Identify which cell holds the provided text, then report its (X, Y) central coordinate. 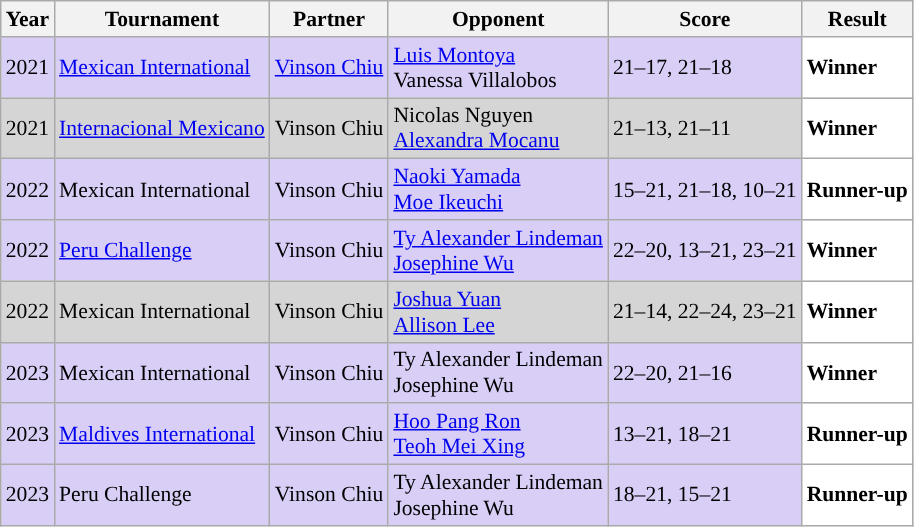
Hoo Pang Ron Teoh Mei Xing (498, 434)
Joshua Yuan Allison Lee (498, 312)
Naoki Yamada Moe Ikeuchi (498, 190)
22–20, 21–16 (705, 372)
Year (28, 19)
13–21, 18–21 (705, 434)
21–17, 21–18 (705, 68)
Nicolas Nguyen Alexandra Mocanu (498, 128)
Luis Montoya Vanessa Villalobos (498, 68)
18–21, 15–21 (705, 496)
Partner (330, 19)
Score (705, 19)
22–20, 13–21, 23–21 (705, 250)
21–13, 21–11 (705, 128)
Opponent (498, 19)
Result (858, 19)
Maldives International (162, 434)
21–14, 22–24, 23–21 (705, 312)
Tournament (162, 19)
Internacional Mexicano (162, 128)
15–21, 21–18, 10–21 (705, 190)
